Search for the cell housing the specified text and yield its [X, Y] center coordinate. 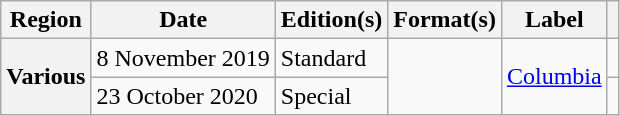
Region [46, 20]
Label [554, 20]
Edition(s) [331, 20]
Columbia [554, 77]
Date [183, 20]
Standard [331, 58]
23 October 2020 [183, 96]
Special [331, 96]
Format(s) [445, 20]
Various [46, 77]
8 November 2019 [183, 58]
